Capture the cell that displays the provided text and extract its [X, Y] central coordinate. 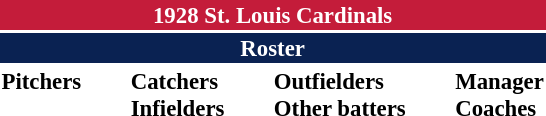
1928 St. Louis Cardinals [272, 15]
Roster [272, 48]
